Provide the (X, Y) coordinate of the cell's center where the given text is located.  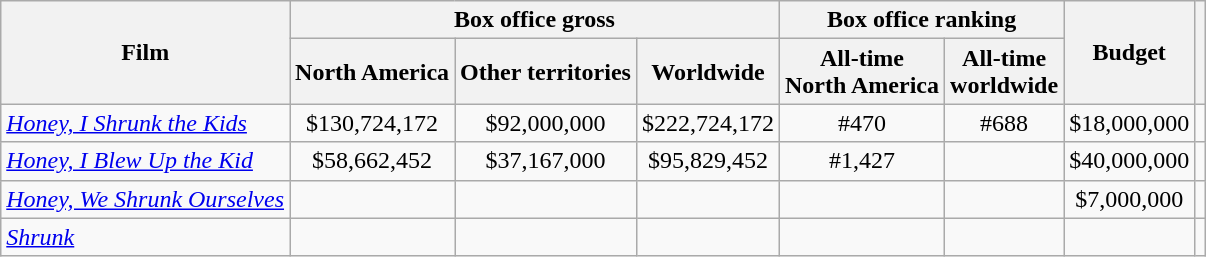
Shrunk (146, 237)
$95,829,452 (708, 161)
$92,000,000 (546, 123)
Other territories (546, 72)
$37,167,000 (546, 161)
#1,427 (862, 161)
$58,662,452 (372, 161)
$130,724,172 (372, 123)
Box office gross (535, 20)
$40,000,000 (1130, 161)
North America (372, 72)
Honey, I Shrunk the Kids (146, 123)
$222,724,172 (708, 123)
Budget (1130, 52)
Film (146, 52)
Honey, We Shrunk Ourselves (146, 199)
$7,000,000 (1130, 199)
Worldwide (708, 72)
#688 (1004, 123)
All-time North America (862, 72)
Box office ranking (922, 20)
#470 (862, 123)
$18,000,000 (1130, 123)
All-time worldwide (1004, 72)
Honey, I Blew Up the Kid (146, 161)
